Find where the given text appears and provide that cell's center as [X, Y] coordinate. 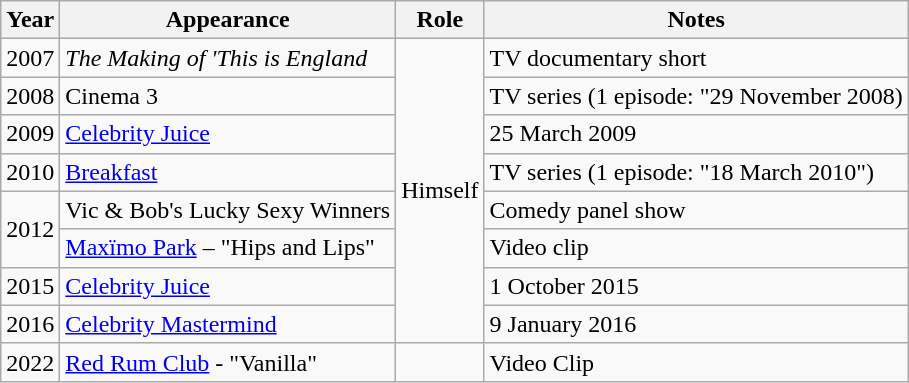
Maxïmo Park – "Hips and Lips" [228, 248]
2008 [30, 96]
Video clip [696, 248]
Himself [440, 191]
9 January 2016 [696, 324]
2007 [30, 58]
2012 [30, 229]
Appearance [228, 20]
Celebrity Mastermind [228, 324]
2015 [30, 286]
TV documentary short [696, 58]
25 March 2009 [696, 134]
Video Clip [696, 362]
Breakfast [228, 172]
1 October 2015 [696, 286]
TV series (1 episode: "18 March 2010") [696, 172]
Year [30, 20]
2016 [30, 324]
2010 [30, 172]
TV series (1 episode: "29 November 2008) [696, 96]
Comedy panel show [696, 210]
Role [440, 20]
Red Rum Club - "Vanilla" [228, 362]
2009 [30, 134]
Cinema 3 [228, 96]
Vic & Bob's Lucky Sexy Winners [228, 210]
The Making of 'This is England [228, 58]
Notes [696, 20]
2022 [30, 362]
